Pinpoint the cell where the given text exists, returning its [X, Y] midpoint coordinate. 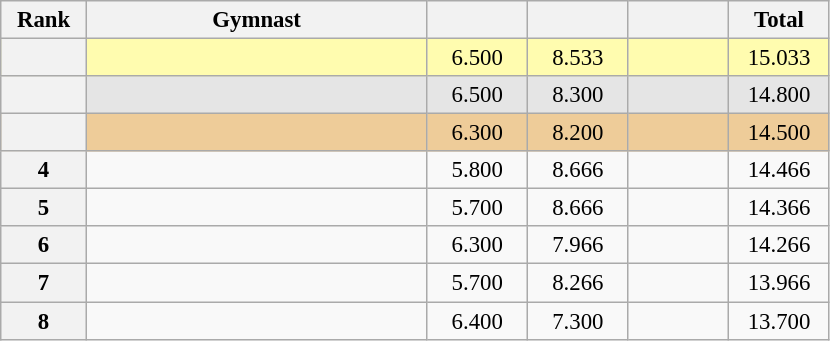
7.966 [578, 245]
14.366 [780, 208]
14.800 [780, 95]
13.966 [780, 283]
4 [44, 170]
7.300 [578, 321]
5.800 [478, 170]
14.266 [780, 245]
Gymnast [256, 20]
Rank [44, 20]
7 [44, 283]
6 [44, 245]
8.266 [578, 283]
8.533 [578, 58]
15.033 [780, 58]
8.200 [578, 133]
6.400 [478, 321]
8.300 [578, 95]
Total [780, 20]
13.700 [780, 321]
8 [44, 321]
5 [44, 208]
14.466 [780, 170]
14.500 [780, 133]
